Pinpoint the cell where the given text exists, returning its (X, Y) midpoint coordinate. 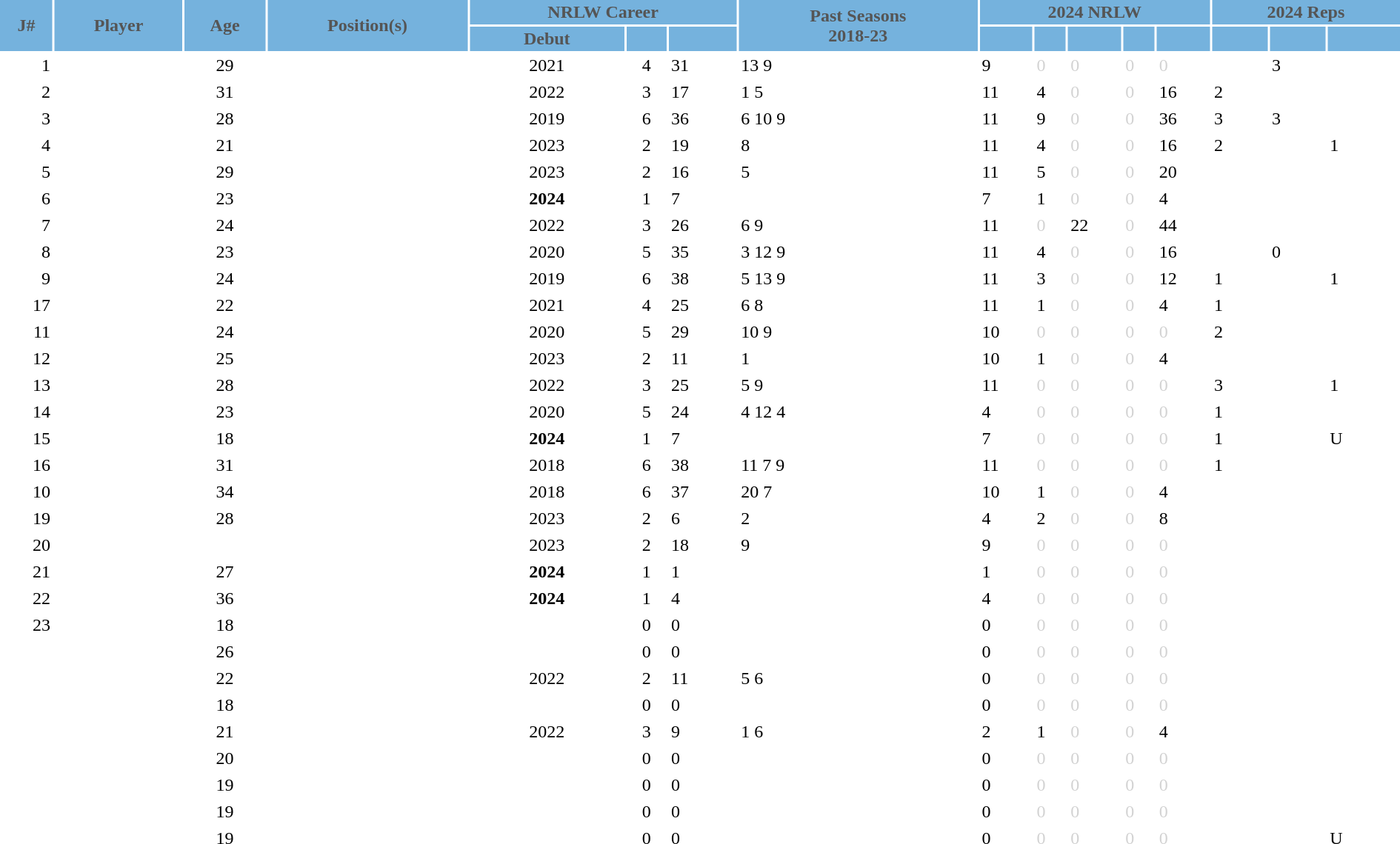
37 (702, 492)
10 9 (858, 332)
13 (27, 385)
Age (225, 25)
1 6 (858, 731)
Player (119, 25)
Debut (547, 38)
5 13 9 (858, 278)
15 (27, 438)
6 10 9 (858, 118)
Past Seasons2018-23 (858, 25)
2024 Reps (1306, 12)
1 5 (858, 92)
20 7 (858, 492)
13 9 (858, 65)
5 6 (858, 678)
5 9 (858, 385)
27 (225, 572)
14 (27, 412)
34 (225, 492)
U (1364, 438)
11 7 9 (858, 465)
6 9 (858, 225)
44 (1184, 225)
2024 NRLW (1094, 12)
35 (702, 252)
6 8 (858, 305)
Position(s) (367, 25)
J# (27, 25)
3 12 9 (858, 252)
4 12 4 (858, 412)
NRLW Career (603, 12)
